Return the [x, y] coordinate for the center point of the cell that contains the specified text.  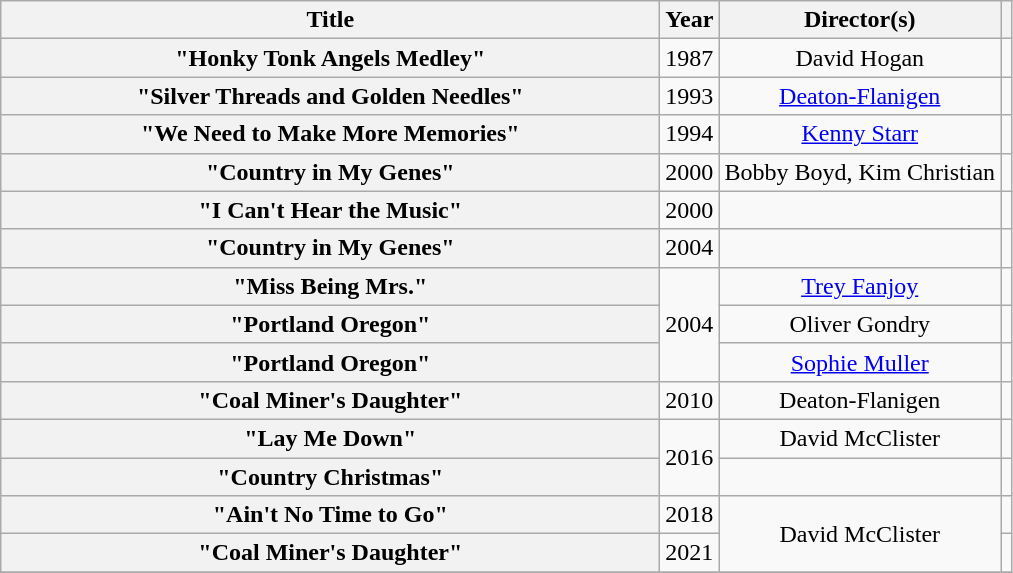
Bobby Boyd, Kim Christian [860, 172]
"Country Christmas" [330, 477]
Year [690, 20]
2016 [690, 457]
Sophie Muller [860, 362]
"Ain't No Time to Go" [330, 515]
Oliver Gondry [860, 324]
"Miss Being Mrs." [330, 286]
1987 [690, 58]
1993 [690, 96]
"Honky Tonk Angels Medley" [330, 58]
2021 [690, 553]
Trey Fanjoy [860, 286]
"We Need to Make More Memories" [330, 134]
Title [330, 20]
"Lay Me Down" [330, 438]
1994 [690, 134]
Director(s) [860, 20]
2018 [690, 515]
David Hogan [860, 58]
"I Can't Hear the Music" [330, 210]
2010 [690, 400]
Kenny Starr [860, 134]
"Silver Threads and Golden Needles" [330, 96]
